Output the (x, y) coordinate of the center of the cell containing the given text.  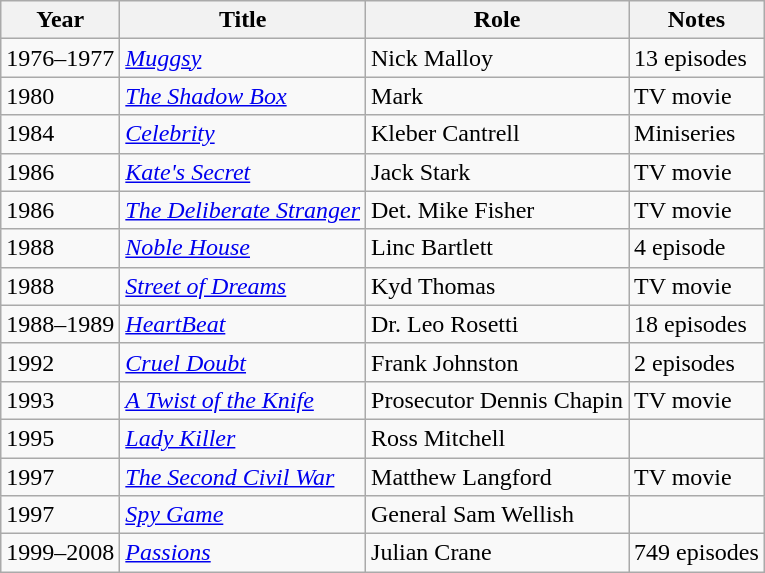
1980 (60, 96)
Mark (498, 96)
Muggsy (243, 58)
Prosecutor Dennis Chapin (498, 400)
Jack Stark (498, 172)
Cruel Doubt (243, 362)
The Deliberate Stranger (243, 210)
Nick Malloy (498, 58)
Ross Mitchell (498, 438)
Notes (697, 20)
Lady Killer (243, 438)
1993 (60, 400)
Kate's Secret (243, 172)
1999–2008 (60, 553)
13 episodes (697, 58)
The Shadow Box (243, 96)
The Second Civil War (243, 477)
1992 (60, 362)
Spy Game (243, 515)
Julian Crane (498, 553)
Role (498, 20)
749 episodes (697, 553)
Kleber Cantrell (498, 134)
Linc Bartlett (498, 248)
Street of Dreams (243, 286)
1988–1989 (60, 324)
Title (243, 20)
1995 (60, 438)
Passions (243, 553)
Dr. Leo Rosetti (498, 324)
Det. Mike Fisher (498, 210)
Miniseries (697, 134)
Kyd Thomas (498, 286)
Celebrity (243, 134)
A Twist of the Knife (243, 400)
HeartBeat (243, 324)
Noble House (243, 248)
Year (60, 20)
1984 (60, 134)
1976–1977 (60, 58)
Frank Johnston (498, 362)
Matthew Langford (498, 477)
General Sam Wellish (498, 515)
2 episodes (697, 362)
18 episodes (697, 324)
4 episode (697, 248)
